Capture the cell that displays the provided text and extract its [x, y] central coordinate. 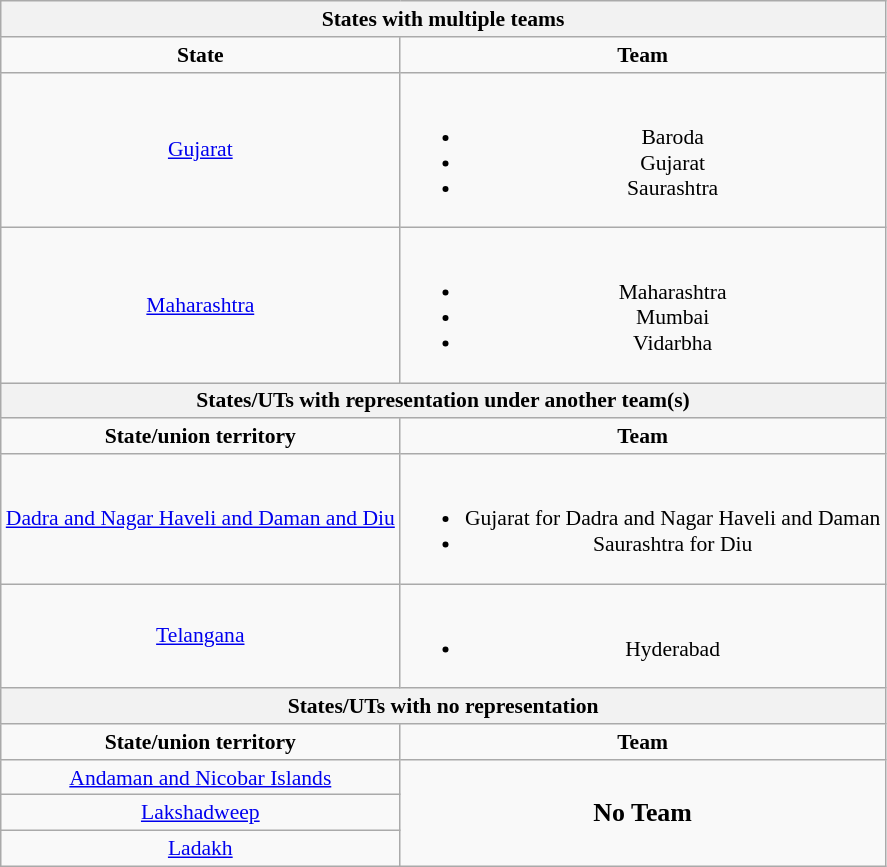
Ladakh [200, 848]
States with multiple teams [444, 19]
Andaman and Nicobar Islands [200, 777]
Hyderabad [642, 636]
Gujarat for Dadra and Nagar Haveli and DamanSaurashtra for Diu [642, 519]
BarodaGujaratSaurashtra [642, 150]
MaharashtraMumbaiVidarbha [642, 304]
States/UTs with no representation [444, 706]
State [200, 54]
Gujarat [200, 150]
Maharashtra [200, 304]
Dadra and Nagar Haveli and Daman and Diu [200, 519]
No Team [642, 812]
Telangana [200, 636]
States/UTs with representation under another team(s) [444, 401]
Lakshadweep [200, 813]
